For the text-containing cell, return its midpoint in (x, y) coordinate format. 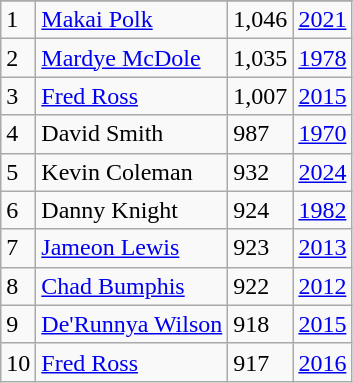
Makai Polk (132, 20)
Danny Knight (132, 210)
4 (18, 134)
1978 (322, 58)
7 (18, 248)
917 (260, 362)
5 (18, 172)
Jameon Lewis (132, 248)
Chad Bumphis (132, 286)
922 (260, 286)
Mardye McDole (132, 58)
1982 (322, 210)
2 (18, 58)
2012 (322, 286)
2016 (322, 362)
2024 (322, 172)
932 (260, 172)
2021 (322, 20)
918 (260, 324)
De'Runnya Wilson (132, 324)
923 (260, 248)
Kevin Coleman (132, 172)
David Smith (132, 134)
6 (18, 210)
2013 (322, 248)
10 (18, 362)
8 (18, 286)
987 (260, 134)
1,007 (260, 96)
1,035 (260, 58)
924 (260, 210)
1 (18, 20)
1,046 (260, 20)
3 (18, 96)
9 (18, 324)
1970 (322, 134)
